Extract the [X, Y] coordinate from the center of the cell holding the provided text.  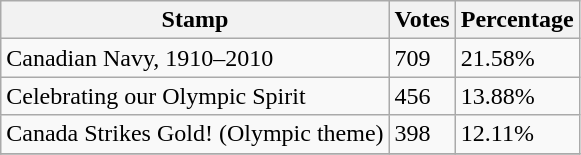
Stamp [195, 20]
Celebrating our Olympic Spirit [195, 96]
12.11% [517, 134]
Canadian Navy, 1910–2010 [195, 58]
21.58% [517, 58]
709 [422, 58]
Canada Strikes Gold! (Olympic theme) [195, 134]
Percentage [517, 20]
13.88% [517, 96]
Votes [422, 20]
456 [422, 96]
398 [422, 134]
